Search for the cell housing the specified text and yield its [x, y] center coordinate. 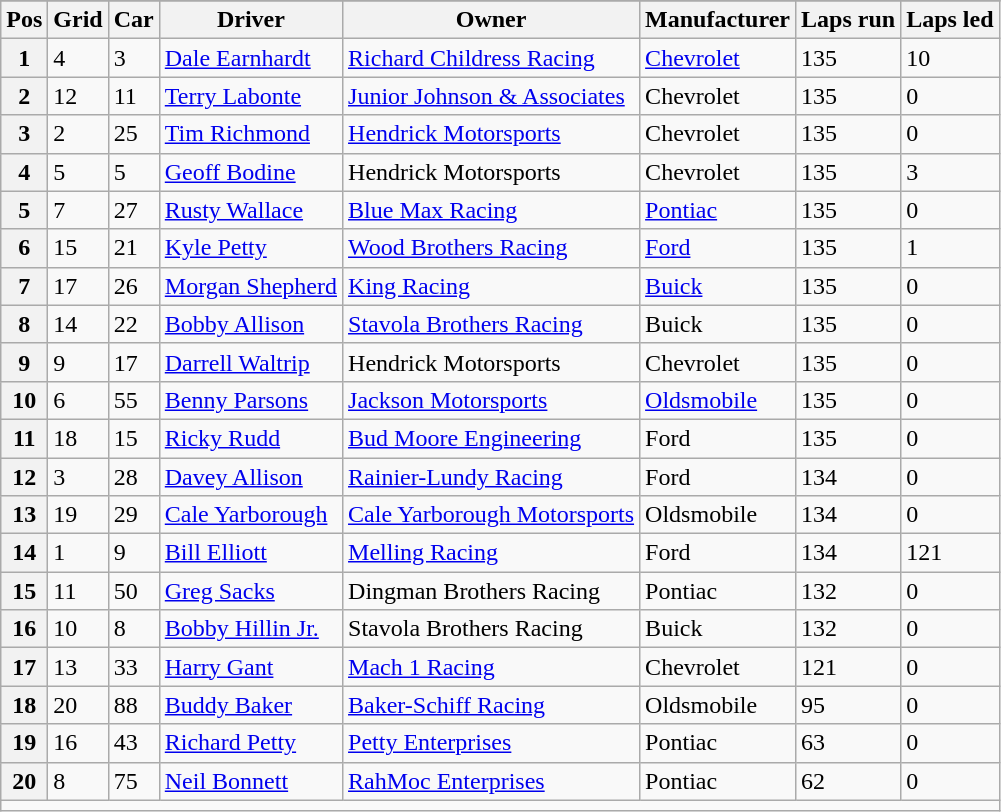
Pos [24, 20]
29 [134, 515]
Melling Racing [492, 553]
43 [134, 743]
Darrell Waltrip [250, 362]
Benny Parsons [250, 400]
Ricky Rudd [250, 438]
Bobby Allison [250, 324]
Kyle Petty [250, 248]
Rusty Wallace [250, 210]
26 [134, 286]
21 [134, 248]
Tim Richmond [250, 134]
Owner [492, 20]
Manufacturer [718, 20]
Rainier-Lundy Racing [492, 477]
Driver [250, 20]
Richard Childress Racing [492, 58]
Cale Yarborough Motorsports [492, 515]
63 [848, 743]
Mach 1 Racing [492, 667]
Dingman Brothers Racing [492, 591]
25 [134, 134]
Blue Max Racing [492, 210]
88 [134, 705]
Bill Elliott [250, 553]
Laps run [848, 20]
Buddy Baker [250, 705]
55 [134, 400]
Grid [78, 20]
Morgan Shepherd [250, 286]
50 [134, 591]
Davey Allison [250, 477]
75 [134, 781]
Bud Moore Engineering [492, 438]
22 [134, 324]
Junior Johnson & Associates [492, 96]
Greg Sacks [250, 591]
Wood Brothers Racing [492, 248]
Jackson Motorsports [492, 400]
33 [134, 667]
Baker-Schiff Racing [492, 705]
Laps led [950, 20]
Harry Gant [250, 667]
Petty Enterprises [492, 743]
62 [848, 781]
Geoff Bodine [250, 172]
Neil Bonnett [250, 781]
King Racing [492, 286]
Terry Labonte [250, 96]
Cale Yarborough [250, 515]
Richard Petty [250, 743]
Bobby Hillin Jr. [250, 629]
28 [134, 477]
Dale Earnhardt [250, 58]
Car [134, 20]
27 [134, 210]
RahMoc Enterprises [492, 781]
95 [848, 705]
